Scan for the cell matching the given text and deliver its [x, y] coordinate at center. 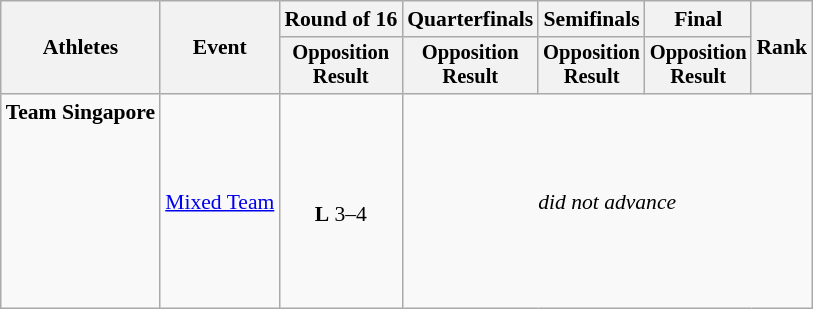
Mixed Team [220, 201]
Event [220, 48]
Athletes [80, 48]
Team Singapore [80, 201]
Quarterfinals [470, 19]
Rank [782, 48]
Semifinals [592, 19]
L 3–4 [340, 201]
Round of 16 [340, 19]
did not advance [607, 201]
Final [698, 19]
